Search for the cell housing the specified text and yield its [x, y] center coordinate. 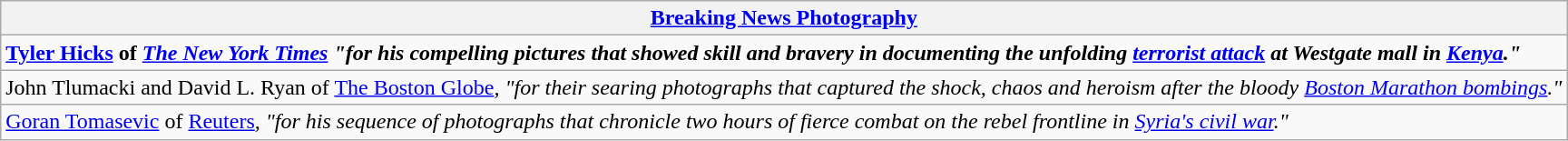
Goran Tomasevic of Reuters, "for his sequence of photographs that chronicle two hours of fierce combat on the rebel frontline in Syria's civil war." [784, 122]
Breaking News Photography [784, 18]
